Return the [X, Y] coordinate for the center point of the cell that contains the specified text.  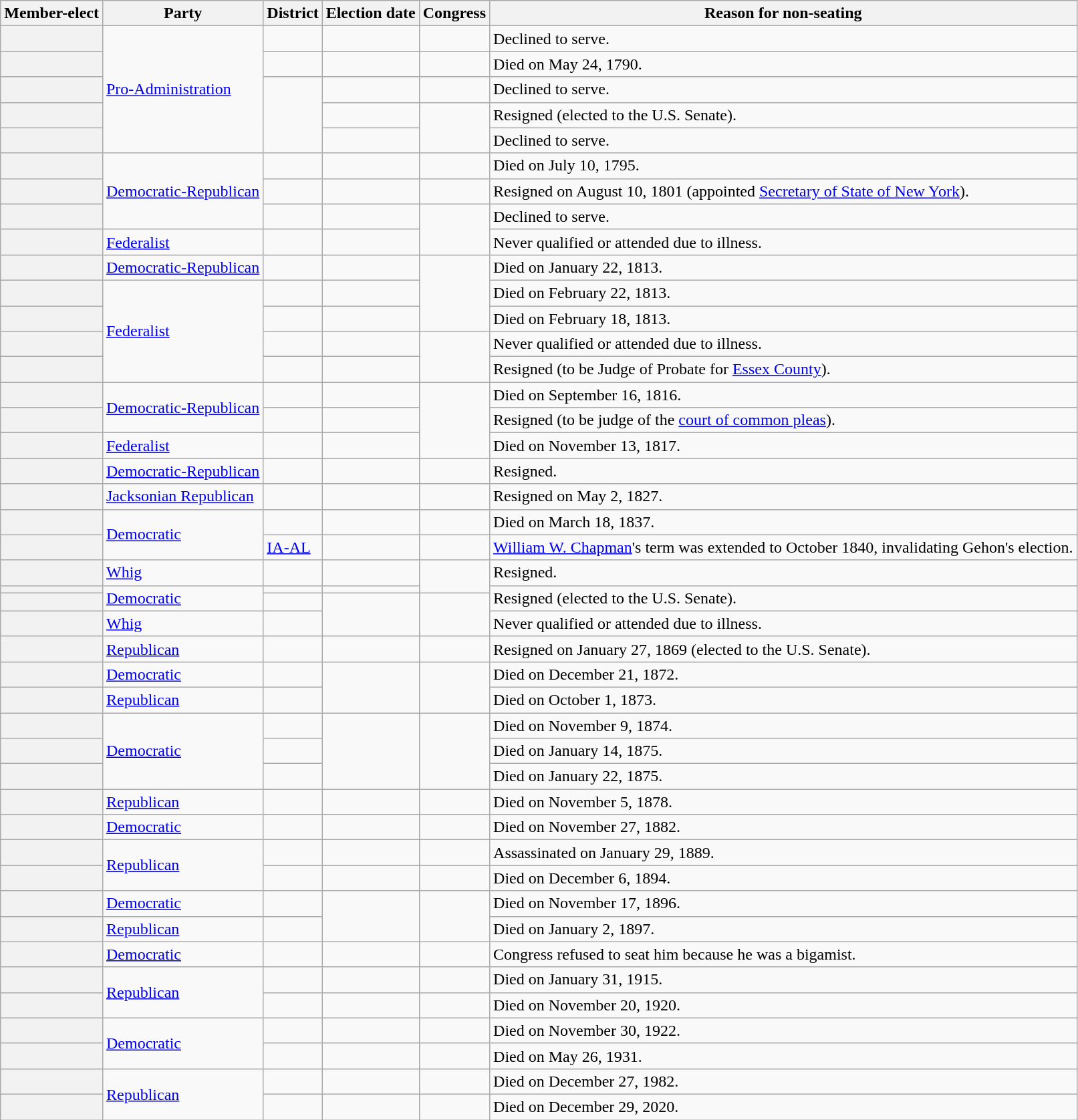
Resigned on January 27, 1869 (elected to the U.S. Senate). [783, 649]
IA-AL [293, 547]
Died on May 24, 1790. [783, 64]
Congress refused to seat him because he was a bigamist. [783, 954]
Died on November 9, 1874. [783, 725]
William W. Chapman's term was extended to October 1840, invalidating Gehon's election. [783, 547]
Died on January 14, 1875. [783, 751]
Died on November 20, 1920. [783, 1005]
Died on October 1, 1873. [783, 700]
Died on January 22, 1875. [783, 777]
Died on December 6, 1894. [783, 878]
Died on November 30, 1922. [783, 1030]
Died on December 21, 1872. [783, 674]
Died on January 22, 1813. [783, 267]
Died on July 10, 1795. [783, 166]
Died on May 26, 1931. [783, 1056]
Died on November 5, 1878. [783, 802]
Died on December 29, 2020. [783, 1107]
Assassinated on January 29, 1889. [783, 853]
Party [182, 13]
Reason for non-seating [783, 13]
District [293, 13]
Resigned (to be Judge of Probate for Essex County). [783, 370]
Congress [454, 13]
Resigned on May 2, 1827. [783, 497]
Died on February 22, 1813. [783, 293]
Died on March 18, 1837. [783, 522]
Resigned on August 10, 1801 (appointed Secretary of State of New York). [783, 191]
Died on February 18, 1813. [783, 319]
Died on November 27, 1882. [783, 827]
Member-elect [52, 13]
Died on November 17, 1896. [783, 903]
Died on January 2, 1897. [783, 929]
Jacksonian Republican [182, 497]
Died on December 27, 1982. [783, 1081]
Died on November 13, 1817. [783, 446]
Election date [370, 13]
Resigned (to be judge of the court of common pleas). [783, 420]
Died on September 16, 1816. [783, 395]
Died on January 31, 1915. [783, 980]
Pro-Administration [182, 90]
